Find where the given text appears and provide that cell's center as (x, y) coordinate. 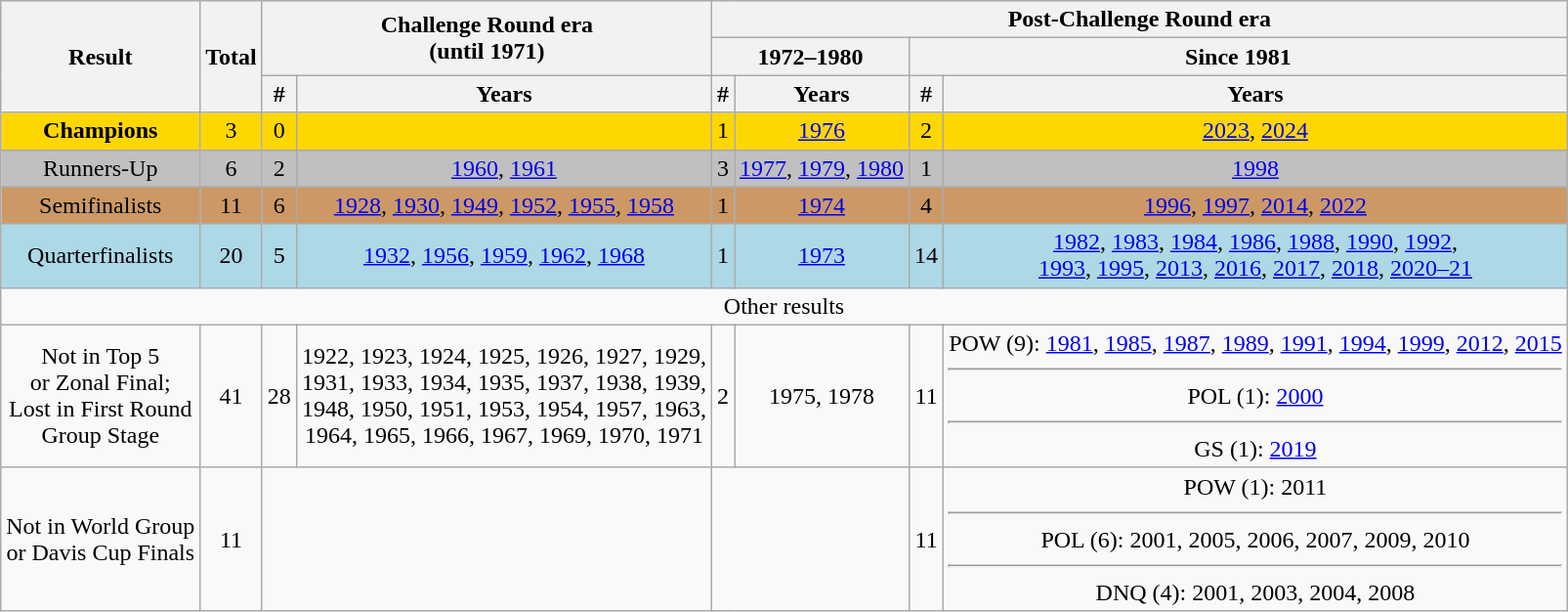
5 (279, 256)
1998 (1256, 168)
41 (232, 396)
4 (926, 205)
1996, 1997, 2014, 2022 (1256, 205)
1972–1980 (810, 57)
Runners-Up (101, 168)
20 (232, 256)
28 (279, 396)
1982, 1983, 1984, 1986, 1988, 1990, 1992, 1993, 1995, 2013, 2016, 2017, 2018, 2020–21 (1256, 256)
14 (926, 256)
1928, 1930, 1949, 1952, 1955, 1958 (504, 205)
POW (9): 1981, 1985, 1987, 1989, 1991, 1994, 1999, 2012, 2015 POL (1): 2000GS (1): 2019 (1256, 396)
Champions (101, 131)
Since 1981 (1239, 57)
1975, 1978 (823, 396)
1960, 1961 (504, 168)
Not in Top 5 or Zonal Final; Lost in First Round Group Stage (101, 396)
1973 (823, 256)
1974 (823, 205)
Total (232, 57)
Semifinalists (101, 205)
1932, 1956, 1959, 1962, 1968 (504, 256)
2023, 2024 (1256, 131)
1977, 1979, 1980 (823, 168)
Result (101, 57)
POW (1): 2011 POL (6): 2001, 2005, 2006, 2007, 2009, 2010 DNQ (4): 2001, 2003, 2004, 2008 (1256, 539)
Post-Challenge Round era (1139, 20)
Quarterfinalists (101, 256)
Challenge Round era (until 1971) (487, 38)
Other results (784, 306)
Not in World Group or Davis Cup Finals (101, 539)
1976 (823, 131)
0 (279, 131)
